Capture the cell that displays the provided text and extract its (X, Y) central coordinate. 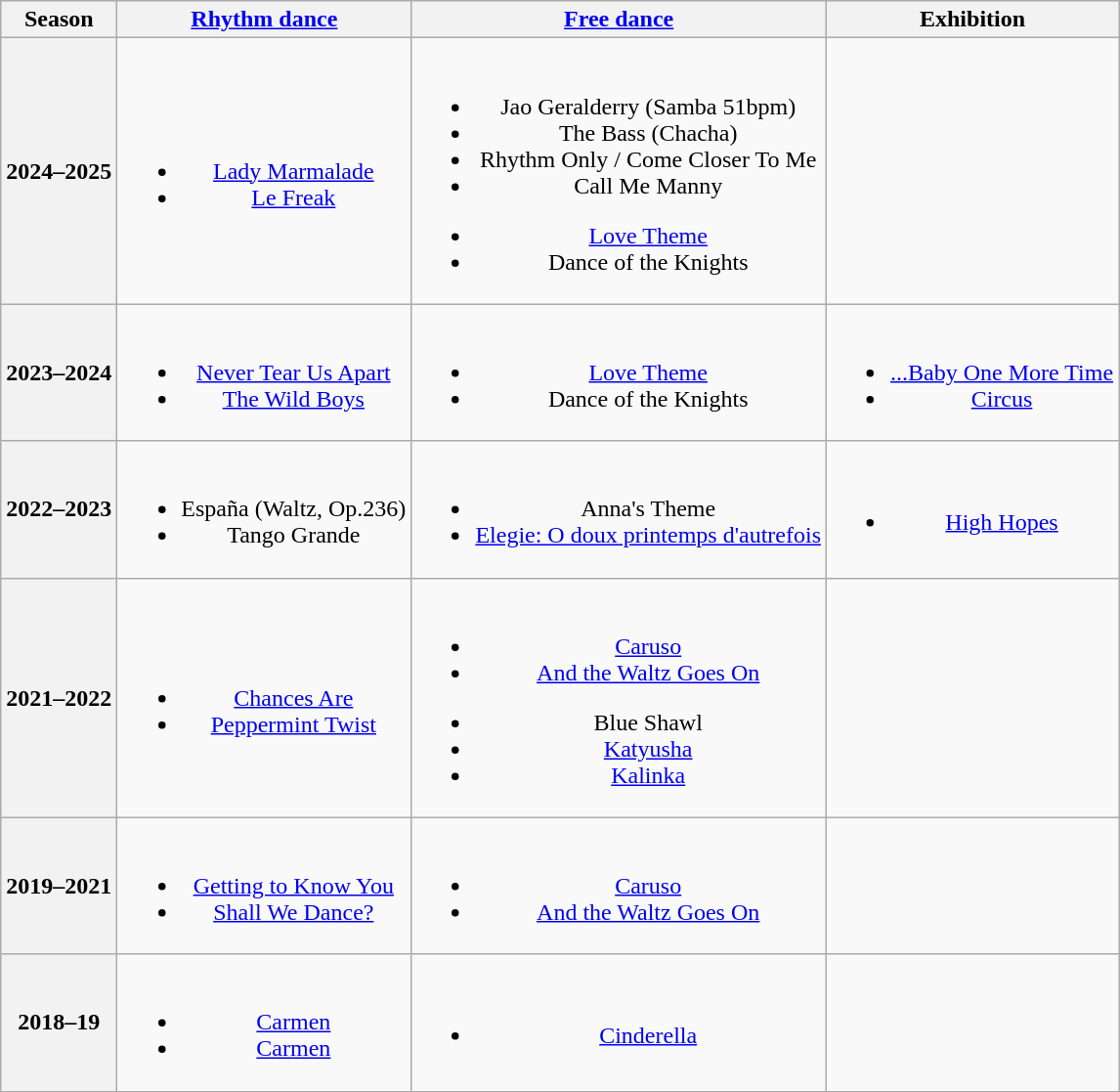
2022–2023 (59, 509)
Anna's Theme Elegie: O doux printemps d'autrefois (620, 509)
2023–2024 (59, 372)
2018–19 (59, 1023)
2024–2025 (59, 171)
Exhibition (973, 20)
Jao Geralderry (Samba 51bpm)The Bass (Chacha) Rhythm Only / Come Closer To Me Call Me Manny Love Theme Dance of the Knights (620, 171)
Caruso And the Waltz Goes On Blue Shawl Katyusha Kalinka (620, 698)
...Baby One More TimeCircus (973, 372)
Caruso And the Waltz Goes On (620, 886)
High Hopes (973, 509)
Chances Are Peppermint Twist (264, 698)
Rhythm dance (264, 20)
Never Tear Us Apart The Wild Boys (264, 372)
2019–2021 (59, 886)
Getting to Know You Shall We Dance? (264, 886)
Cinderella (620, 1023)
Season (59, 20)
2021–2022 (59, 698)
Lady Marmalade Le Freak (264, 171)
Love Theme Dance of the Knights (620, 372)
España (Waltz, Op.236) Tango Grande (264, 509)
Free dance (620, 20)
Carmen Carmen (264, 1023)
